Find where the given text appears and provide that cell's center as [x, y] coordinate. 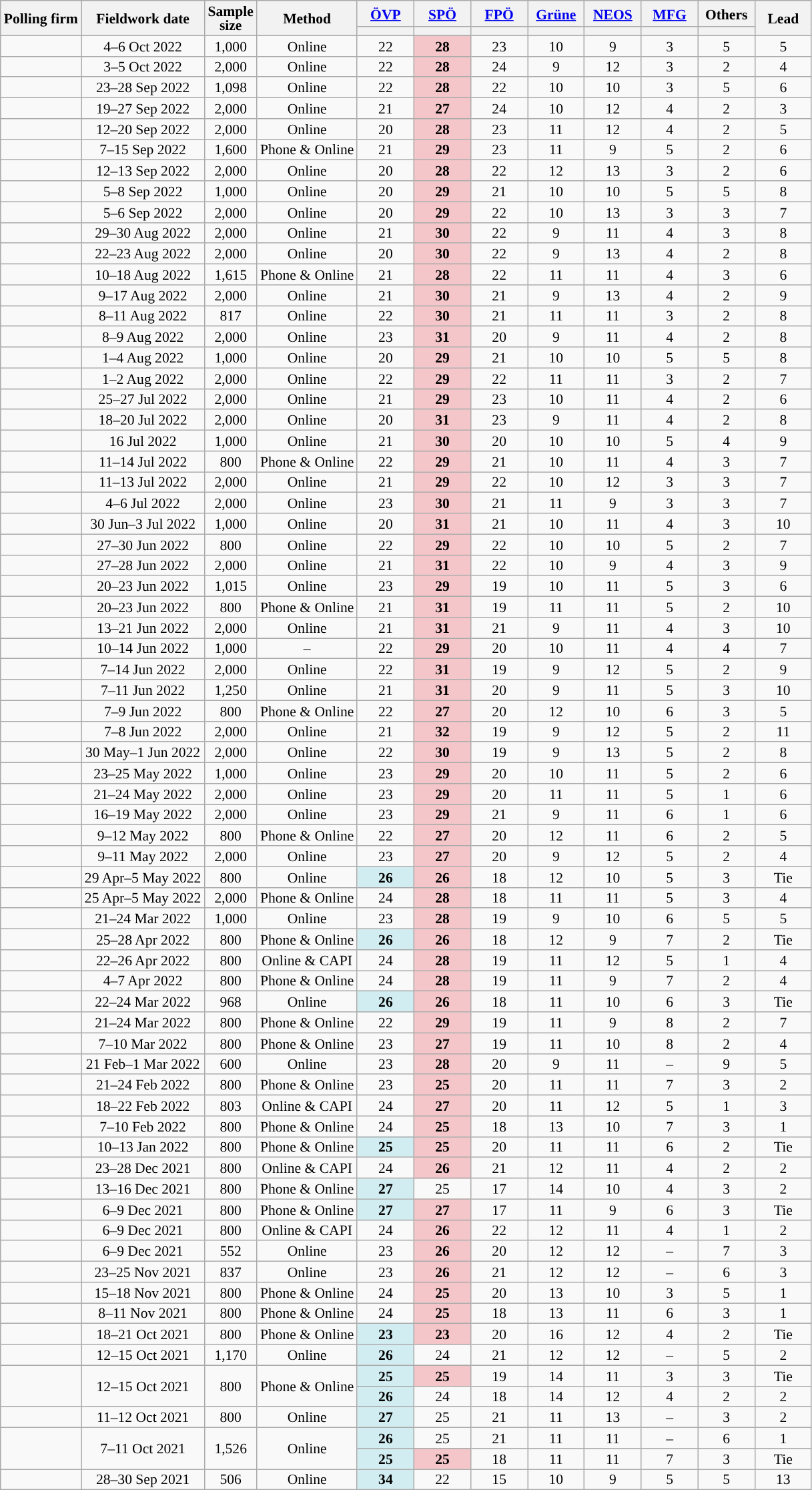
8–9 Aug 2022 [143, 336]
21–24 May 2022 [143, 794]
18–20 Jul 2022 [143, 421]
Fieldwork date [143, 18]
7–14 Jun 2022 [143, 669]
3–5 Oct 2022 [143, 67]
18–21 Oct 2021 [143, 1334]
1,526 [230, 1449]
1,250 [230, 690]
30 May–1 Jun 2022 [143, 753]
7–9 Jun 2022 [143, 710]
9–12 May 2022 [143, 836]
15 [499, 1479]
1,170 [230, 1355]
22–26 Apr 2022 [143, 960]
11–14 Jul 2022 [143, 462]
552 [230, 1251]
11–13 Jul 2022 [143, 482]
18–22 Feb 2022 [143, 1105]
Samplesize [230, 18]
28–30 Sep 2021 [143, 1479]
1,098 [230, 88]
10–14 Jun 2022 [143, 649]
16–19 May 2022 [143, 814]
NEOS [613, 13]
29 Apr–5 May 2022 [143, 877]
7–15 Sep 2022 [143, 150]
27–28 Jun 2022 [143, 565]
10–18 Aug 2022 [143, 275]
25–28 Apr 2022 [143, 940]
837 [230, 1272]
4–6 Oct 2022 [143, 45]
1–4 Aug 2022 [143, 358]
817 [230, 316]
5–8 Sep 2022 [143, 191]
7–11 Jun 2022 [143, 690]
803 [230, 1105]
19–27 Sep 2022 [143, 108]
11–12 Oct 2021 [143, 1418]
506 [230, 1479]
7–11 Oct 2021 [143, 1449]
9–11 May 2022 [143, 856]
Others [726, 13]
1,015 [230, 586]
Grüne [556, 13]
4–7 Apr 2022 [143, 981]
Polling firm [41, 18]
10–13 Jan 2022 [143, 1147]
MFG [670, 13]
22–24 Mar 2022 [143, 1001]
27–30 Jun 2022 [143, 545]
23–25 May 2022 [143, 773]
FPÖ [499, 13]
ÖVP [386, 13]
23–28 Sep 2022 [143, 88]
13–16 Dec 2021 [143, 1188]
16 Jul 2022 [143, 441]
13–21 Jun 2022 [143, 628]
7–8 Jun 2022 [143, 732]
7–10 Mar 2022 [143, 1043]
12–20 Sep 2022 [143, 130]
Method [307, 18]
34 [386, 1479]
4–6 Jul 2022 [143, 503]
25 Apr–5 May 2022 [143, 897]
7–10 Feb 2022 [143, 1127]
9–17 Aug 2022 [143, 295]
32 [442, 732]
21–24 Feb 2022 [143, 1085]
1,615 [230, 275]
5–6 Sep 2022 [143, 212]
8–11 Nov 2021 [143, 1314]
600 [230, 1064]
1–2 Aug 2022 [143, 378]
29–30 Aug 2022 [143, 232]
21 Feb–1 Mar 2022 [143, 1064]
1,600 [230, 150]
Lead [783, 18]
15–18 Nov 2021 [143, 1292]
8–11 Aug 2022 [143, 316]
23–25 Nov 2021 [143, 1272]
25–27 Jul 2022 [143, 399]
22–23 Aug 2022 [143, 254]
12–13 Sep 2022 [143, 171]
30 Jun–3 Jul 2022 [143, 523]
SPÖ [442, 13]
23–28 Dec 2021 [143, 1168]
968 [230, 1001]
16 [556, 1334]
